Determine the (X, Y) coordinate at the center of the cell enclosing the given text.  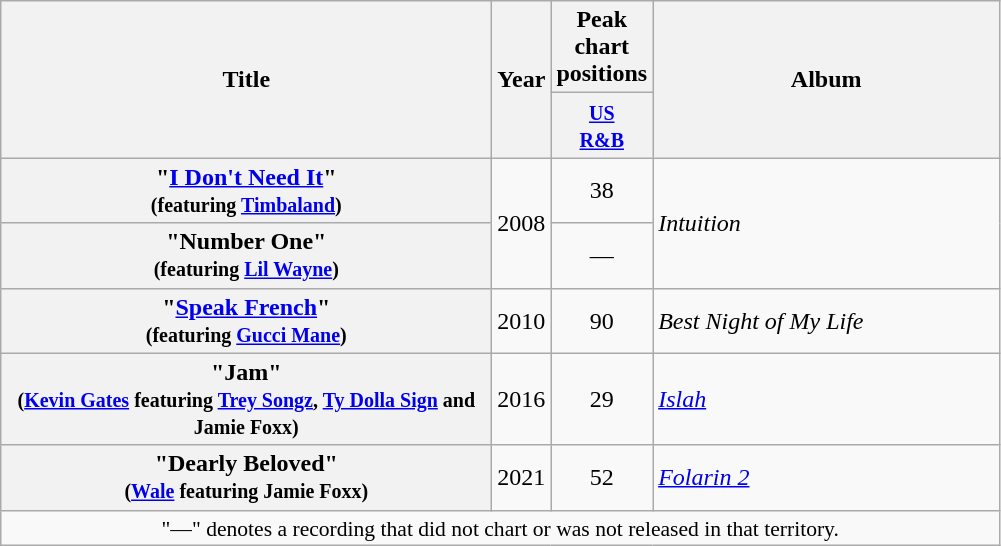
38 (602, 190)
2016 (522, 399)
Folarin 2 (826, 478)
"Number One" (featuring Lil Wayne) (246, 256)
USR&B (602, 126)
52 (602, 478)
"I Don't Need It" (featuring Timbaland) (246, 190)
2008 (522, 223)
Peak chart positions (602, 47)
2010 (522, 320)
29 (602, 399)
Year (522, 80)
Album (826, 80)
Intuition (826, 223)
Best Night of My Life (826, 320)
"Speak French" (featuring Gucci Mane) (246, 320)
— (602, 256)
2021 (522, 478)
Title (246, 80)
Islah (826, 399)
"Jam" (Kevin Gates featuring Trey Songz, Ty Dolla Sign and Jamie Foxx) (246, 399)
"Dearly Beloved" (Wale featuring Jamie Foxx) (246, 478)
90 (602, 320)
"—" denotes a recording that did not chart or was not released in that territory. (500, 528)
